Return the (X, Y) coordinate for the center point of the cell that contains the specified text.  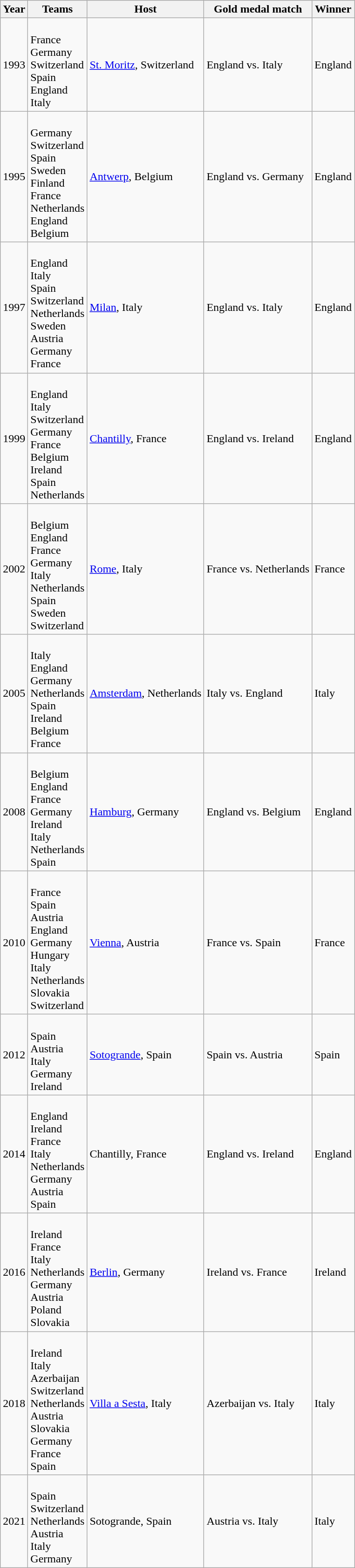
Belgium England France Germany Ireland Italy Netherlands Spain (58, 812)
France vs. Netherlands (258, 569)
England vs. Belgium (258, 812)
Hamburg, Germany (145, 812)
Gold medal match (258, 9)
Berlin, Germany (145, 1272)
Vienna, Austria (145, 942)
Italy vs. England (258, 693)
Spain vs. Austria (258, 1055)
1999 (14, 438)
Belgium England France Germany Italy Netherlands Spain Sweden Switzerland (58, 569)
Germany Switzerland Spain Sweden Finland France Netherlands England Belgium (58, 177)
Winner (334, 9)
England vs. Germany (258, 177)
2012 (14, 1055)
1997 (14, 307)
Spain Austria Italy Germany Ireland (58, 1055)
Ireland vs. France (258, 1272)
1993 (14, 65)
England Ireland France Italy Netherlands Germany Austria Spain (58, 1154)
2021 (14, 1521)
Milan, Italy (145, 307)
2014 (14, 1154)
2005 (14, 693)
Ireland France Italy Netherlands Germany Austria Poland Slovakia (58, 1272)
England Italy Spain Switzerland Netherlands Sweden Austria Germany France (58, 307)
France vs. Spain (258, 942)
Year (14, 9)
Antwerp, Belgium (145, 177)
Ireland Italy Azerbaijan Switzerland Netherlands Austria Slovakia Germany France Spain (58, 1403)
2010 (14, 942)
2018 (14, 1403)
Spain Switzerland Netherlands Austria Italy Germany (58, 1521)
Austria vs. Italy (258, 1521)
Host (145, 9)
Ireland (334, 1272)
France Spain Austria England Germany Hungary Italy Netherlands Slovakia Switzerland (58, 942)
2016 (14, 1272)
1995 (14, 177)
St. Moritz, Switzerland (145, 65)
England Italy Switzerland Germany France Belgium Ireland Spain Netherlands (58, 438)
2002 (14, 569)
Villa a Sesta, Italy (145, 1403)
France Germany Switzerland Spain England Italy (58, 65)
Teams (58, 9)
Spain (334, 1055)
Azerbaijan vs. Italy (258, 1403)
Amsterdam, Netherlands (145, 693)
2008 (14, 812)
Italy England Germany Netherlands Spain Ireland Belgium France (58, 693)
Rome, Italy (145, 569)
